Identify which cell holds the provided text, then report its (x, y) central coordinate. 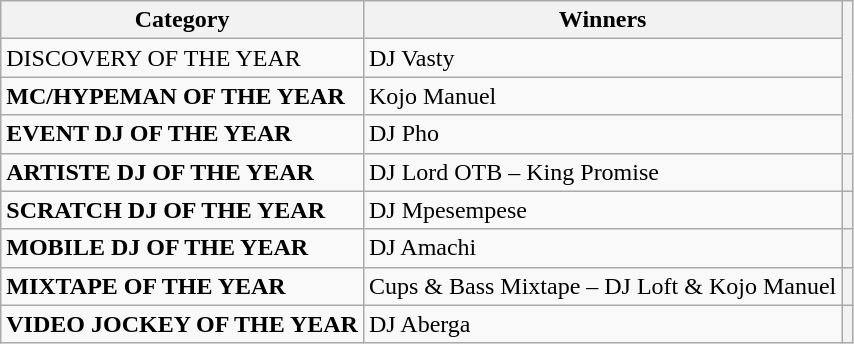
DJ Lord OTB – King Promise (602, 172)
DJ Mpesempese (602, 210)
SCRATCH DJ OF THE YEAR (182, 210)
Category (182, 20)
MIXTAPE OF THE YEAR (182, 286)
Winners (602, 20)
DJ Aberga (602, 324)
Cups & Bass Mixtape – DJ Loft & Kojo Manuel (602, 286)
MOBILE DJ OF THE YEAR (182, 248)
VIDEO JOCKEY OF THE YEAR (182, 324)
DJ Amachi (602, 248)
MC/HYPEMAN OF THE YEAR (182, 96)
DISCOVERY OF THE YEAR (182, 58)
ARTISTE DJ OF THE YEAR (182, 172)
DJ Vasty (602, 58)
Kojo Manuel (602, 96)
DJ Pho (602, 134)
EVENT DJ OF THE YEAR (182, 134)
